Output the [x, y] coordinate of the center of the cell containing the given text.  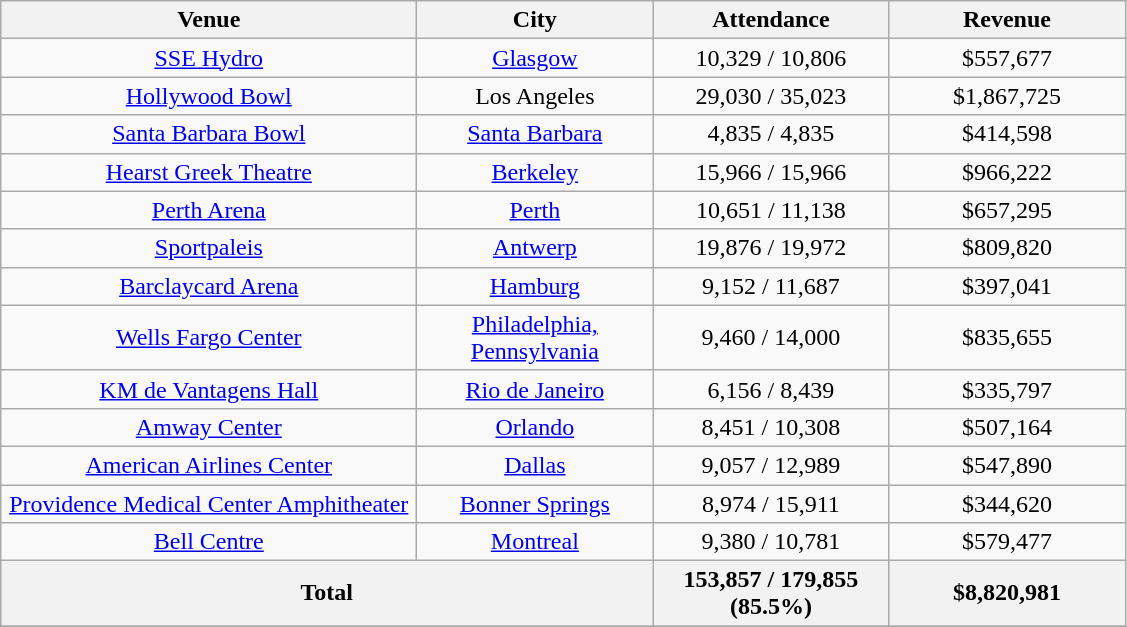
$966,222 [1007, 172]
$8,820,981 [1007, 594]
Hamburg [535, 286]
Revenue [1007, 20]
$507,164 [1007, 427]
29,030 / 35,023 [771, 96]
$809,820 [1007, 248]
Antwerp [535, 248]
Venue [209, 20]
8,974 / 15,911 [771, 503]
Providence Medical Center Amphitheater [209, 503]
Hollywood Bowl [209, 96]
Total [327, 594]
Orlando [535, 427]
9,057 / 12,989 [771, 465]
Dallas [535, 465]
10,329 / 10,806 [771, 58]
15,966 / 15,966 [771, 172]
$344,620 [1007, 503]
9,460 / 14,000 [771, 338]
Wells Fargo Center [209, 338]
Perth Arena [209, 210]
$557,677 [1007, 58]
8,451 / 10,308 [771, 427]
Los Angeles [535, 96]
Barclaycard Arena [209, 286]
Hearst Greek Theatre [209, 172]
10,651 / 11,138 [771, 210]
SSE Hydro [209, 58]
$835,655 [1007, 338]
$547,890 [1007, 465]
KM de Vantagens Hall [209, 389]
9,380 / 10,781 [771, 542]
153,857 / 179,855(85.5%) [771, 594]
4,835 / 4,835 [771, 134]
Berkeley [535, 172]
Perth [535, 210]
American Airlines Center [209, 465]
$657,295 [1007, 210]
6,156 / 8,439 [771, 389]
$397,041 [1007, 286]
City [535, 20]
Amway Center [209, 427]
Bell Centre [209, 542]
Bonner Springs [535, 503]
Sportpaleis [209, 248]
Santa Barbara [535, 134]
$1,867,725 [1007, 96]
$579,477 [1007, 542]
Glasgow [535, 58]
$414,598 [1007, 134]
9,152 / 11,687 [771, 286]
Rio de Janeiro [535, 389]
Montreal [535, 542]
Santa Barbara Bowl [209, 134]
Attendance [771, 20]
$335,797 [1007, 389]
Philadelphia, Pennsylvania [535, 338]
19,876 / 19,972 [771, 248]
